From the cell containing the given text, extract its center point as (x, y) coordinate. 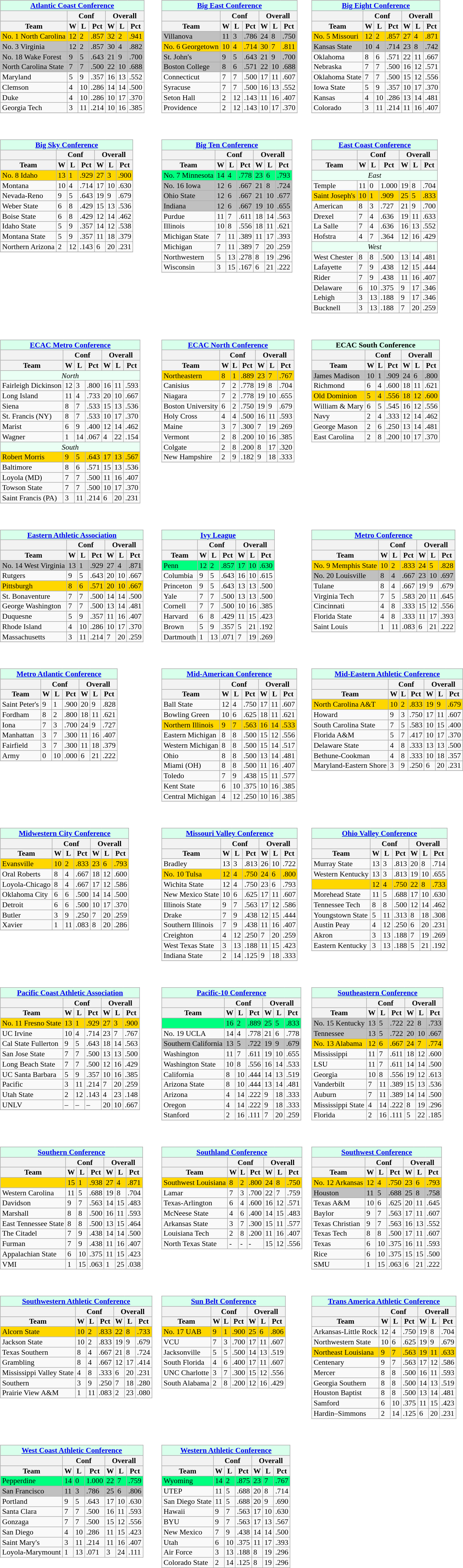
.280 (143, 1383)
No. 13 Alabama (339, 1044)
Tulane (345, 586)
Weber State (28, 206)
Delaware State (350, 745)
Washington (193, 1054)
Mid-Eastern Athletic Conference (387, 674)
Detroit (26, 905)
Eastern Kentucky (341, 945)
BYU (188, 1522)
Northwestern (188, 257)
Western Kentucky (341, 874)
Southwestern Athletic Conference (76, 1301)
Oregon (193, 1105)
George Washington (33, 606)
Wichita State (191, 884)
Ohio Valley Conference (380, 833)
No. 8 Idaho (28, 175)
Texas Southern (38, 1352)
Texas-Arlington (194, 1203)
San Diego State (188, 1501)
Colorado State (188, 1562)
Lamar (194, 1193)
.185 (435, 1115)
No. 15 Kentucky (339, 1023)
.414 (143, 1362)
Towson State (32, 488)
.941 (136, 36)
.464 (134, 1224)
Indiana State (191, 956)
Akron (341, 935)
Toledo (191, 776)
Trans America Athletic Conference (384, 1301)
LSU (339, 1064)
No. 3 Virginia (34, 47)
No. 11 Fresno State (32, 1023)
Georgia Tech (34, 108)
Atlantic Coast Conference (72, 6)
.938 (96, 1183)
Northern Illinois (191, 725)
Boston College (191, 67)
New Mexico (188, 1532)
Sun Belt Conference (223, 1301)
Arkansas-Little Rock (345, 1332)
Hardin–Simmons (345, 1413)
Howard (350, 715)
Bowling Green (191, 715)
UTEP (188, 1491)
Lehigh (334, 298)
Mississippi Valley State (38, 1373)
Big Eight Conference (376, 6)
Michigan State (188, 237)
Rice (339, 1254)
Grambling (38, 1362)
West Coast Athletic Conference (72, 1450)
Vermont (191, 437)
Northern Arizona (28, 247)
UC Irvine (32, 1033)
Bethune-Cookman (350, 755)
Rider (334, 277)
Vanderbilt (339, 1085)
UNC Charlotte (186, 1373)
Youngstown State (341, 915)
California (193, 1074)
Temple (334, 186)
.167 (245, 267)
SMU (339, 1264)
.308 (439, 915)
Wisconsin (188, 267)
Clemson (34, 87)
.364 (389, 237)
Southeastern Conference (378, 993)
West (375, 247)
Rhode Island (33, 627)
Western Athletic Conference (226, 1450)
Villanova (191, 36)
Baltimore (32, 467)
.538 (125, 226)
West Chester (334, 257)
Kent State (191, 786)
Centenary (345, 1362)
Morehead State (341, 894)
Alcorn State (38, 1332)
Tennessee (339, 1033)
.615 (266, 576)
.758 (433, 1193)
Texas A&M (339, 1203)
North Carolina A&T (350, 705)
Iowa State (338, 87)
.148 (131, 1095)
San Diego (31, 1532)
North Texas State (194, 1244)
St. Francis (NY) (32, 416)
.517 (289, 745)
Oklahoma City (26, 894)
Iona (21, 725)
Stanford (193, 1115)
Virginia Tech (345, 596)
Eastern Athletic Association (72, 535)
Air Force (188, 1552)
South Alabama (186, 1383)
.278 (245, 257)
Bradley (191, 864)
.545 (393, 406)
Florida (339, 1115)
.742 (432, 47)
Georgia Southern (345, 1383)
No. 18 Wake Forest (34, 57)
Mississippi (339, 1054)
Connecticut (191, 77)
Saint Joseph's (334, 196)
Niagara (191, 396)
.320 (286, 447)
Montana (28, 186)
.613 (435, 1074)
Arizona (193, 1095)
Fairfield (21, 745)
West Texas State (191, 945)
South Florida (186, 1362)
Houston (339, 1193)
Drake (191, 915)
Northeastern (191, 375)
Oklahoma (338, 57)
Michigan (188, 247)
Fordham (21, 715)
Colorado (338, 108)
No. 5 Missouri (338, 36)
East Tennessee State (33, 1224)
Hawaii (188, 1512)
Mercer (345, 1373)
No. 1 North Carolina (34, 36)
26 (265, 864)
Miami (OH) (191, 766)
Big Ten Conference (227, 145)
ECAC Metro Conference (70, 345)
Pacific Coast Athletic Association (70, 993)
Western Michigan (191, 745)
James Madison (339, 375)
Missouri Valley Conference (230, 833)
.182 (248, 457)
Louisiana Tech (194, 1234)
Cal State Fullerton (32, 1044)
Drexel (334, 216)
Mississippi State (339, 1105)
.080 (143, 1393)
Yale (180, 596)
Saint Louis (345, 627)
Central Michigan (191, 796)
Big East Conference (229, 6)
Southwest Conference (377, 1152)
Tennessee Tech (341, 905)
Dartmouth (180, 637)
.067 (93, 437)
ECAC South Conference (376, 345)
Illinois (188, 226)
Arkansas State (194, 1224)
Purdue (188, 216)
McNeese State (194, 1213)
Canisius (191, 386)
Houston Baptist (345, 1393)
Texas Christian (339, 1224)
Murray State (341, 864)
Ohio State (188, 196)
Montana State (28, 237)
Marist (32, 427)
Samford (345, 1403)
Long Beach State (32, 1064)
Metro Conference (383, 535)
No. 10 Tulsa (191, 874)
Ohio (191, 755)
Nevada-Reno (28, 196)
Harvard (180, 617)
Providence (191, 108)
Utah (188, 1542)
Holy Cross (191, 416)
Boston University (191, 406)
Texas (339, 1244)
St. Bonaventure (33, 596)
.774 (435, 1044)
Princeton (180, 586)
East Carolina (339, 437)
Texas Tech (339, 1234)
.154 (132, 437)
.417 (416, 735)
Fairleigh Dickinson (32, 386)
George Mason (339, 427)
Evansville (26, 864)
Northeast Louisiana (345, 1352)
Western Carolina (33, 1193)
Pacific-10 Conference (231, 993)
Pacific (32, 1085)
Loyola (MD) (32, 478)
Mid-American Conference (229, 674)
Butler (26, 915)
.038 (134, 1264)
Indiana (188, 206)
Ball State (191, 705)
Auburn (339, 1095)
Northwestern State (345, 1342)
VCU (186, 1342)
Utah State (32, 1095)
Loyola-Chicago (26, 884)
Long Island (32, 396)
.690 (282, 1501)
Illinois State (191, 905)
No. 17 UAB (186, 1332)
UC Santa Barbara (32, 1074)
.875 (243, 1481)
Big Sky Conference (67, 145)
Robert Morris (32, 457)
Duke (34, 98)
.000 (71, 755)
Richmond (339, 386)
Santa Clara (31, 1512)
Hofstra (334, 237)
Saint Peter's (21, 705)
South (70, 447)
ECAC North Conference (228, 345)
Brown (180, 627)
.697 (447, 576)
Appalachian State (33, 1254)
32 (111, 36)
Wyoming (188, 1481)
Army (21, 755)
Old Dominion (339, 396)
Manhattan (21, 735)
Austin Peay (341, 925)
South Carolina State (350, 725)
Georgia (339, 1074)
No. 16 Iowa (188, 186)
East Coast Conference (375, 145)
.313 (401, 915)
William & Mary (339, 406)
Southwest Louisiana (194, 1183)
Oklahoma State (338, 77)
Seton Hall (191, 98)
No. 7 Minnesota (188, 175)
East (375, 175)
Syracuse (191, 87)
Cornell (180, 606)
Duquesne (33, 617)
Florida State (345, 617)
St. John's (191, 57)
Jackson State (38, 1342)
Kansas (338, 98)
San Francisco (31, 1491)
New Mexico State (191, 894)
American (334, 206)
Marshall (33, 1213)
Idaho State (28, 226)
Prairie View A&M (38, 1393)
Loyola-Marymount (31, 1552)
Jacksonville (186, 1352)
Rutgers (33, 576)
Penn (180, 566)
Kansas State (338, 47)
.677 (284, 196)
Saint Mary's (31, 1542)
North (70, 375)
The Citadel (33, 1234)
Southern (38, 1383)
Lafayette (334, 267)
New Hampshire (191, 457)
Eastern Michigan (191, 735)
Boise State (28, 216)
Southland Conference (232, 1152)
Furman (33, 1244)
No. 20 Louisville (345, 576)
Delaware (334, 287)
North Carolina State (34, 67)
Pepperdine (31, 1481)
Massachusetts (33, 637)
Xavier (26, 925)
Ivy League (218, 535)
Wagner (32, 437)
Gonzaga (31, 1522)
Maryland (34, 77)
Southern Conference (71, 1152)
Southern California (193, 1044)
Florida A&M (350, 735)
Baylor (339, 1213)
Maine (191, 427)
No. 12 Arkansas (339, 1183)
Navy (339, 416)
Davidson (33, 1203)
Arizona State (193, 1085)
Midwestern City Conference (64, 833)
Bucknell (334, 308)
Maryland-Eastern Shore (350, 766)
No. 9 Memphis State (345, 566)
Saint Francis (PA) (32, 498)
Creighton (191, 935)
Colgate (191, 447)
San Jose State (32, 1054)
VMI (33, 1264)
Columbia (180, 576)
.882 (136, 47)
Pittsburgh (33, 586)
Nebraska (338, 67)
Siena (32, 406)
Oral Roberts (26, 874)
Portland (31, 1501)
Washington State (193, 1064)
No. 6 Georgetown (191, 47)
.811 (289, 47)
No. 19 UCLA (193, 1033)
No. 14 West Virginia (33, 566)
Cincinnati (345, 606)
La Salle (334, 226)
Metro Atlantic Conference (59, 674)
Southern Illinois (191, 925)
UNLV (32, 1105)
